Output the [x, y] coordinate of the center of the cell containing the given text.  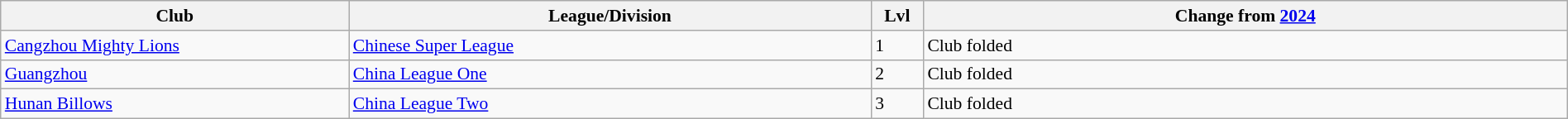
Hunan Billows [175, 104]
3 [896, 104]
China League One [610, 74]
1 [896, 45]
Guangzhou [175, 74]
Chinese Super League [610, 45]
League/Division [610, 16]
Change from 2024 [1245, 16]
Lvl [896, 16]
2 [896, 74]
China League Two [610, 104]
Club [175, 16]
Cangzhou Mighty Lions [175, 45]
